From the cell containing the given text, extract its center point as [X, Y] coordinate. 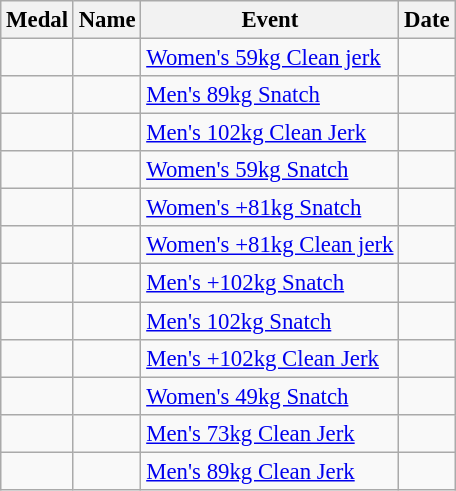
Men's 89kg Clean Jerk [270, 471]
Men's +102kg Snatch [270, 283]
Event [270, 20]
Men's 73kg Clean Jerk [270, 433]
Men's +102kg Clean Jerk [270, 358]
Women's +81kg Snatch [270, 208]
Men's 102kg Snatch [270, 321]
Women's 59kg Snatch [270, 170]
Women's 49kg Snatch [270, 396]
Men's 89kg Snatch [270, 95]
Men's 102kg Clean Jerk [270, 133]
Name [107, 20]
Women's +81kg Clean jerk [270, 245]
Medal [38, 20]
Date [427, 20]
Women's 59kg Clean jerk [270, 58]
